Extract the (X, Y) coordinate from the center of the cell holding the provided text.  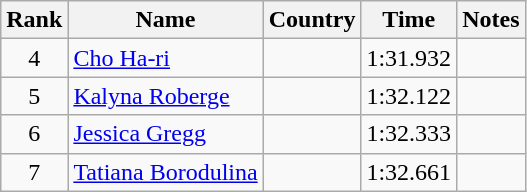
Jessica Gregg (166, 134)
7 (34, 172)
Kalyna Roberge (166, 96)
1:32.122 (409, 96)
Country (312, 20)
1:31.932 (409, 58)
Time (409, 20)
1:32.333 (409, 134)
5 (34, 96)
1:32.661 (409, 172)
Cho Ha-ri (166, 58)
4 (34, 58)
6 (34, 134)
Tatiana Borodulina (166, 172)
Name (166, 20)
Rank (34, 20)
Notes (491, 20)
